From the cell containing the given text, extract its center point as (x, y) coordinate. 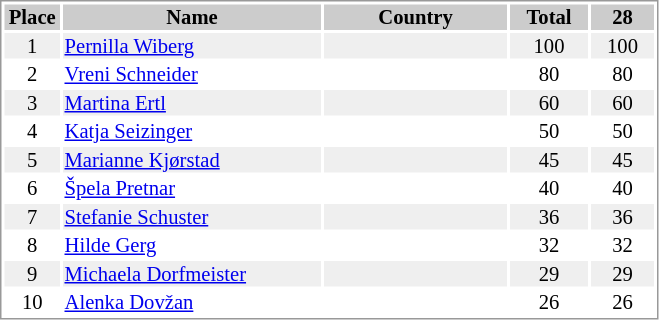
4 (32, 131)
Pernilla Wiberg (192, 46)
Michaela Dorfmeister (192, 274)
Place (32, 17)
3 (32, 103)
7 (32, 217)
Marianne Kjørstad (192, 160)
Hilde Gerg (192, 245)
Alenka Dovžan (192, 303)
1 (32, 46)
Name (192, 17)
2 (32, 75)
Martina Ertl (192, 103)
5 (32, 160)
28 (622, 17)
6 (32, 189)
10 (32, 303)
Stefanie Schuster (192, 217)
Katja Seizinger (192, 131)
9 (32, 274)
Total (549, 17)
8 (32, 245)
Špela Pretnar (192, 189)
Country (416, 17)
Vreni Schneider (192, 75)
